For the text-containing cell, return its midpoint in [x, y] coordinate format. 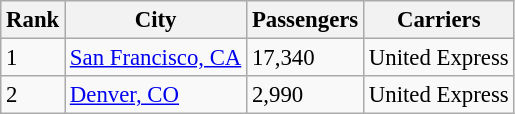
Passengers [306, 20]
Denver, CO [156, 95]
Carriers [439, 20]
17,340 [306, 58]
San Francisco, CA [156, 58]
2 [33, 95]
1 [33, 58]
City [156, 20]
Rank [33, 20]
2,990 [306, 95]
